Determine the [x, y] coordinate at the center of the cell enclosing the given text.  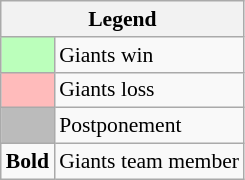
Giants loss [149, 90]
Legend [122, 19]
Giants team member [149, 162]
Postponement [149, 126]
Giants win [149, 55]
Bold [28, 162]
